Locate the cell with the specified text and output its (x, y) center coordinate. 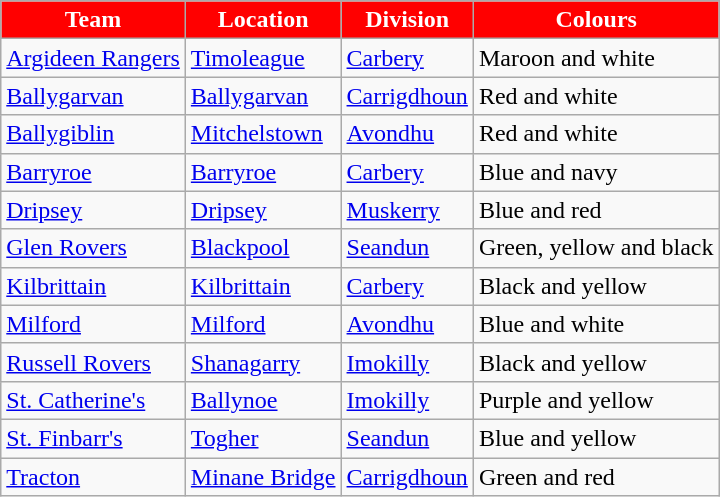
Green, yellow and black (596, 248)
Togher (263, 438)
St. Catherine's (94, 400)
Blue and navy (596, 172)
Ballygiblin (94, 134)
Location (263, 20)
Mitchelstown (263, 134)
Muskerry (407, 210)
Blackpool (263, 248)
Team (94, 20)
Glen Rovers (94, 248)
Timoleague (263, 58)
Minane Bridge (263, 477)
Blue and yellow (596, 438)
Blue and red (596, 210)
Tracton (94, 477)
Colours (596, 20)
Purple and yellow (596, 400)
Green and red (596, 477)
Blue and white (596, 324)
Ballynoe (263, 400)
Shanagarry (263, 362)
St. Finbarr's (94, 438)
Maroon and white (596, 58)
Argideen Rangers (94, 58)
Division (407, 20)
Russell Rovers (94, 362)
